Return the [X, Y] coordinate for the center point of the cell that contains the specified text.  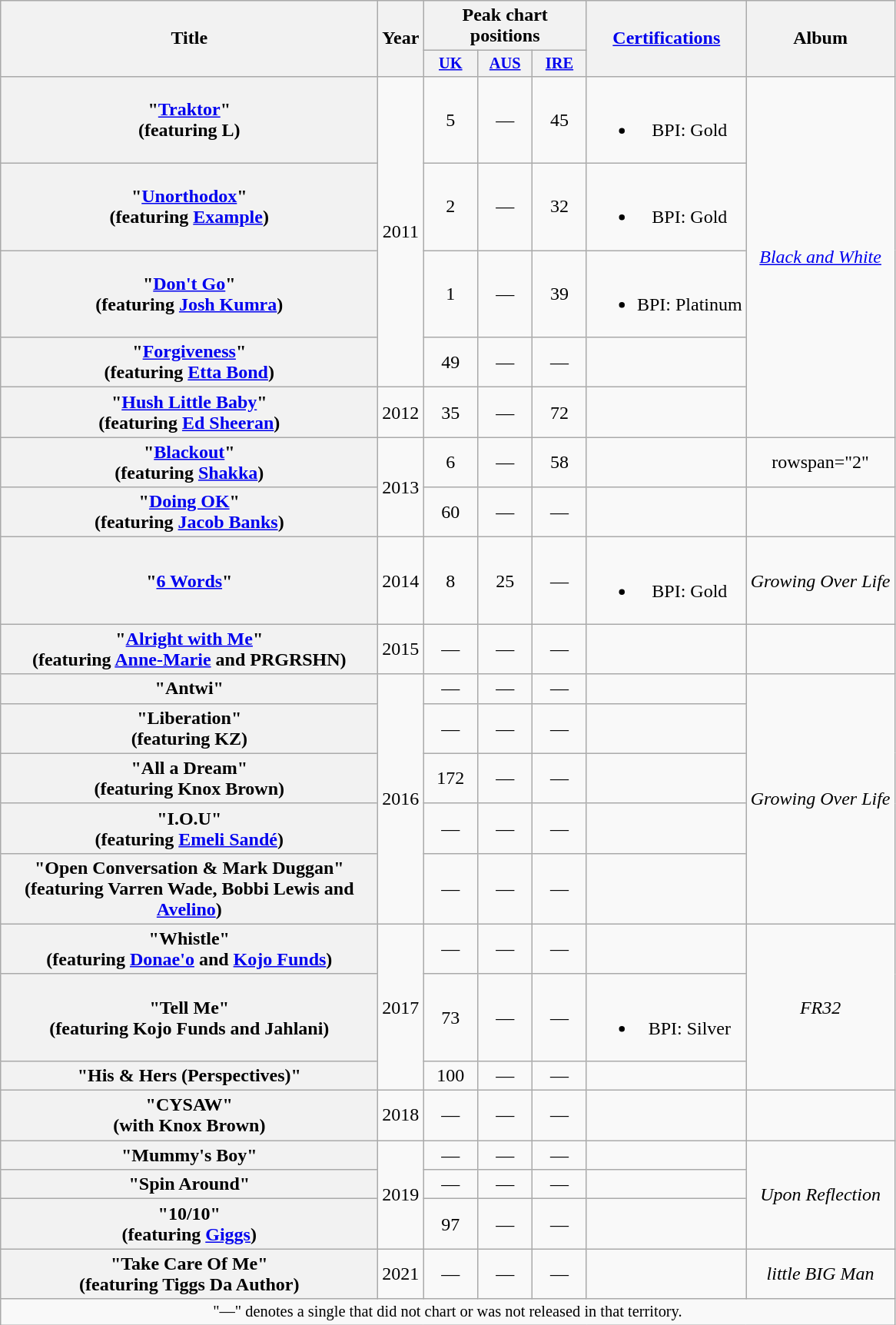
2013 [401, 487]
2021 [401, 1274]
Album [821, 38]
"Spin Around" [189, 1184]
"—" denotes a single that did not chart or was not released in that territory. [447, 1312]
UK [450, 64]
35 [450, 412]
"Open Conversation & Mark Duggan"(featuring Varren Wade, Bobbi Lewis and Avelino) [189, 888]
2011 [401, 231]
Certifications [666, 38]
172 [450, 778]
Year [401, 38]
BPI: Silver [666, 1018]
Upon Reflection [821, 1194]
25 [506, 581]
"Alright with Me"(featuring Anne-Marie and PRGRSHN) [189, 649]
8 [450, 581]
58 [559, 463]
97 [450, 1224]
"Forgiveness"(featuring Etta Bond) [189, 363]
little BIG Man [821, 1274]
Title [189, 38]
"Whistle"(featuring Donae'o and Kojo Funds) [189, 948]
IRE [559, 64]
1 [450, 294]
"Unorthodox"(featuring Example) [189, 208]
BPI: Platinum [666, 294]
5 [450, 120]
rowspan="2" [821, 463]
"6 Words" [189, 581]
"10/10"(featuring Giggs) [189, 1224]
2015 [401, 649]
2012 [401, 412]
73 [450, 1018]
"Blackout"(featuring Shakka) [189, 463]
"Doing OK"(featuring Jacob Banks) [189, 512]
"Liberation"(featuring KZ) [189, 729]
2017 [401, 1007]
"His & Hers (Perspectives)" [189, 1075]
"Hush Little Baby"(featuring Ed Sheeran) [189, 412]
100 [450, 1075]
2018 [401, 1116]
FR32 [821, 1007]
"Don't Go"(featuring Josh Kumra) [189, 294]
2014 [401, 581]
"Traktor"(featuring L) [189, 120]
"Tell Me"(featuring Kojo Funds and Jahlani) [189, 1018]
AUS [506, 64]
"Antwi" [189, 689]
60 [450, 512]
45 [559, 120]
"Mummy's Boy" [189, 1155]
Black and White [821, 257]
49 [450, 363]
6 [450, 463]
39 [559, 294]
Peak chart positions [506, 26]
2 [450, 208]
2019 [401, 1194]
32 [559, 208]
"I.O.U"(featuring Emeli Sandé) [189, 829]
"CYSAW"(with Knox Brown) [189, 1116]
2016 [401, 799]
72 [559, 412]
"Take Care Of Me"(featuring Tiggs Da Author) [189, 1274]
"All a Dream"(featuring Knox Brown) [189, 778]
